Identify which cell holds the provided text, then report its (X, Y) central coordinate. 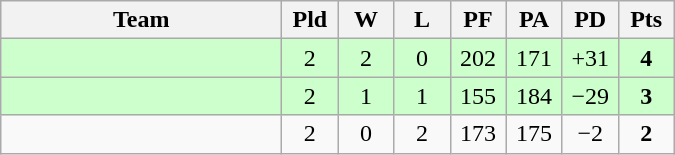
155 (478, 96)
−2 (590, 134)
173 (478, 134)
171 (534, 58)
202 (478, 58)
W (366, 20)
184 (534, 96)
PA (534, 20)
3 (646, 96)
4 (646, 58)
PD (590, 20)
Team (142, 20)
L (422, 20)
PF (478, 20)
−29 (590, 96)
175 (534, 134)
+31 (590, 58)
Pts (646, 20)
Pld (310, 20)
